Locate the cell with the specified text and output its (x, y) center coordinate. 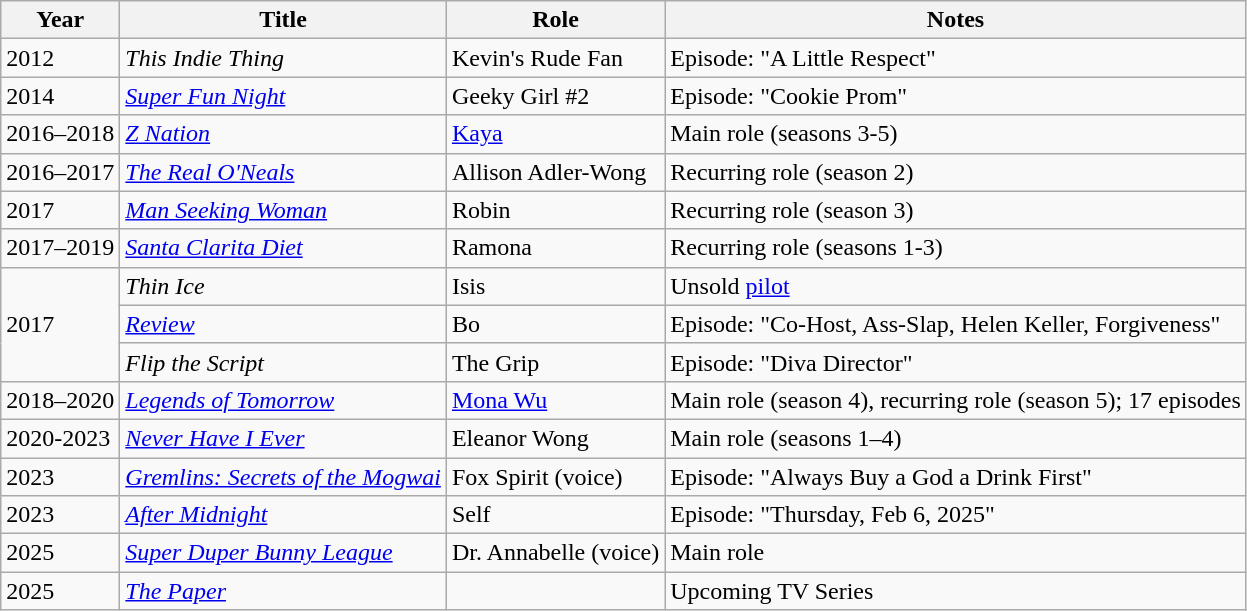
Recurring role (season 2) (956, 172)
Geeky Girl #2 (555, 96)
Main role (season 4), recurring role (season 5); 17 episodes (956, 400)
Upcoming TV Series (956, 591)
Flip the Script (284, 362)
Episode: "Diva Director" (956, 362)
Legends of Tomorrow (284, 400)
Allison Adler-Wong (555, 172)
Recurring role (season 3) (956, 210)
2020-2023 (60, 438)
Episode: "Thursday, Feb 6, 2025" (956, 515)
Bo (555, 324)
Self (555, 515)
Robin (555, 210)
After Midnight (284, 515)
Santa Clarita Diet (284, 248)
Review (284, 324)
Ramona (555, 248)
Episode: "Co-Host, Ass-Slap, Helen Keller, Forgiveness" (956, 324)
2018–2020 (60, 400)
Episode: "A Little Respect" (956, 58)
2017–2019 (60, 248)
The Real O'Neals (284, 172)
Never Have I Ever (284, 438)
Super Duper Bunny League (284, 553)
Thin Ice (284, 286)
Main role (956, 553)
Man Seeking Woman (284, 210)
Main role (seasons 3-5) (956, 134)
Eleanor Wong (555, 438)
Fox Spirit (voice) (555, 477)
Kevin's Rude Fan (555, 58)
2014 (60, 96)
Episode: "Cookie Prom" (956, 96)
Mona Wu (555, 400)
This Indie Thing (284, 58)
Unsold pilot (956, 286)
Main role (seasons 1–4) (956, 438)
Title (284, 20)
Year (60, 20)
Episode: "Always Buy a God a Drink First" (956, 477)
Dr. Annabelle (voice) (555, 553)
Z Nation (284, 134)
Gremlins: Secrets of the Mogwai (284, 477)
2016–2018 (60, 134)
Recurring role (seasons 1-3) (956, 248)
2016–2017 (60, 172)
Role (555, 20)
The Grip (555, 362)
Isis (555, 286)
Super Fun Night (284, 96)
Kaya (555, 134)
2012 (60, 58)
Notes (956, 20)
The Paper (284, 591)
